Identify which cell holds the provided text, then report its (X, Y) central coordinate. 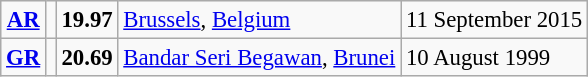
10 August 1999 (494, 58)
AR (24, 20)
19.97 (87, 20)
Bandar Seri Begawan, Brunei (260, 58)
GR (24, 58)
20.69 (87, 58)
11 September 2015 (494, 20)
Brussels, Belgium (260, 20)
